For the text-containing cell, return its midpoint in (x, y) coordinate format. 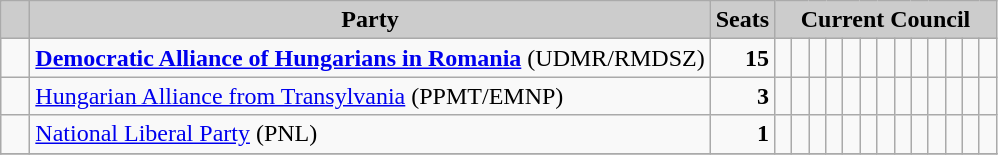
National Liberal Party (PNL) (370, 134)
1 (742, 134)
3 (742, 96)
Seats (742, 20)
15 (742, 58)
Democratic Alliance of Hungarians in Romania (UDMR/RMDSZ) (370, 58)
Hungarian Alliance from Transylvania (PPMT/EMNP) (370, 96)
Party (370, 20)
Current Council (886, 20)
